Capture the cell that displays the provided text and extract its [X, Y] central coordinate. 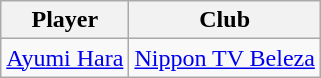
Nippon TV Beleza [224, 58]
Player [65, 20]
Club [224, 20]
Ayumi Hara [65, 58]
